Determine the (X, Y) coordinate at the center of the cell enclosing the given text.  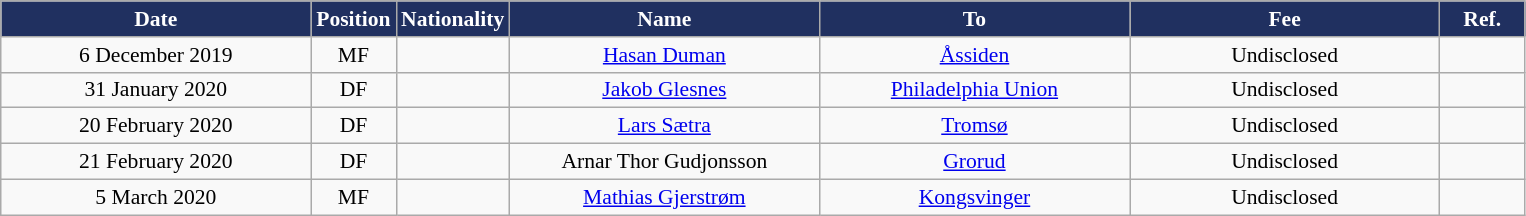
20 February 2020 (156, 126)
5 March 2020 (156, 197)
Jakob Glesnes (664, 90)
Kongsvinger (974, 197)
Name (664, 19)
Philadelphia Union (974, 90)
31 January 2020 (156, 90)
6 December 2019 (156, 55)
Åssiden (974, 55)
Position (354, 19)
Fee (1285, 19)
Ref. (1482, 19)
21 February 2020 (156, 162)
Arnar Thor Gudjonsson (664, 162)
To (974, 19)
Date (156, 19)
Hasan Duman (664, 55)
Nationality (452, 19)
Mathias Gjerstrøm (664, 197)
Tromsø (974, 126)
Grorud (974, 162)
Lars Sætra (664, 126)
